Identify which cell holds the provided text, then report its [X, Y] central coordinate. 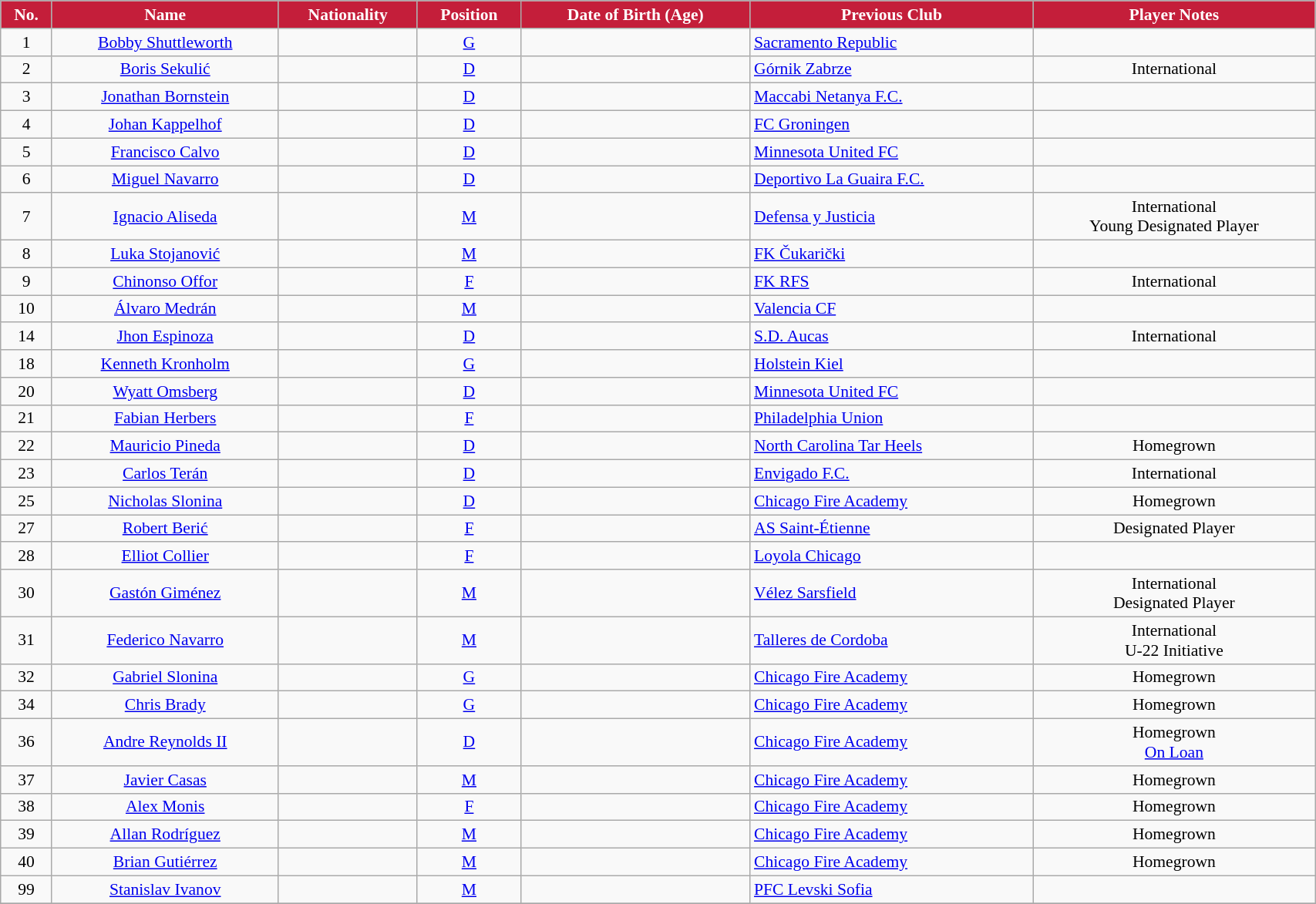
Wyatt Omsberg [165, 392]
Carlos Terán [165, 474]
FK Čukarički [891, 254]
Chinonso Offor [165, 281]
Nationality [348, 15]
Jhon Espinoza [165, 337]
FC Groningen [891, 125]
Allan Rodríguez [165, 835]
3 [26, 97]
Miguel Navarro [165, 180]
Position [469, 15]
Federico Navarro [165, 640]
AS Saint-Étienne [891, 529]
Boris Sekulić [165, 69]
Jonathan Bornstein [165, 97]
Mauricio Pineda [165, 446]
7 [26, 217]
4 [26, 125]
30 [26, 593]
18 [26, 364]
InternationalYoung Designated Player [1174, 217]
Francisco Calvo [165, 152]
Designated Player [1174, 529]
2 [26, 69]
Gabriel Slonina [165, 677]
Previous Club [891, 15]
Player Notes [1174, 15]
27 [26, 529]
Fabian Herbers [165, 418]
Bobby Shuttleworth [165, 42]
Talleres de Cordoba [891, 640]
Luka Stojanović [165, 254]
6 [26, 180]
38 [26, 807]
8 [26, 254]
22 [26, 446]
20 [26, 392]
Defensa y Justicia [891, 217]
Robert Berić [165, 529]
Holstein Kiel [891, 364]
25 [26, 501]
10 [26, 309]
Deportivo La Guaira F.C. [891, 180]
Ignacio Aliseda [165, 217]
No. [26, 15]
S.D. Aucas [891, 337]
Philadelphia Union [891, 418]
40 [26, 862]
21 [26, 418]
FK RFS [891, 281]
Álvaro Medrán [165, 309]
Gastón Giménez [165, 593]
9 [26, 281]
Maccabi Netanya F.C. [891, 97]
Górnik Zabrze [891, 69]
Loyola Chicago [891, 556]
36 [26, 743]
39 [26, 835]
1 [26, 42]
Brian Gutiérrez [165, 862]
Date of Birth (Age) [635, 15]
Elliot Collier [165, 556]
28 [26, 556]
Andre Reynolds II [165, 743]
North Carolina Tar Heels [891, 446]
23 [26, 474]
Chris Brady [165, 705]
Sacramento Republic [891, 42]
Stanislav Ivanov [165, 889]
Javier Casas [165, 780]
37 [26, 780]
Valencia CF [891, 309]
InternationalDesignated Player [1174, 593]
Johan Kappelhof [165, 125]
99 [26, 889]
Nicholas Slonina [165, 501]
Kenneth Kronholm [165, 364]
Envigado F.C. [891, 474]
PFC Levski Sofia [891, 889]
34 [26, 705]
Vélez Sarsfield [891, 593]
InternationalU-22 Initiative [1174, 640]
Name [165, 15]
HomegrownOn Loan [1174, 743]
14 [26, 337]
5 [26, 152]
Alex Monis [165, 807]
31 [26, 640]
32 [26, 677]
